Scan for the cell matching the given text and deliver its (x, y) coordinate at center. 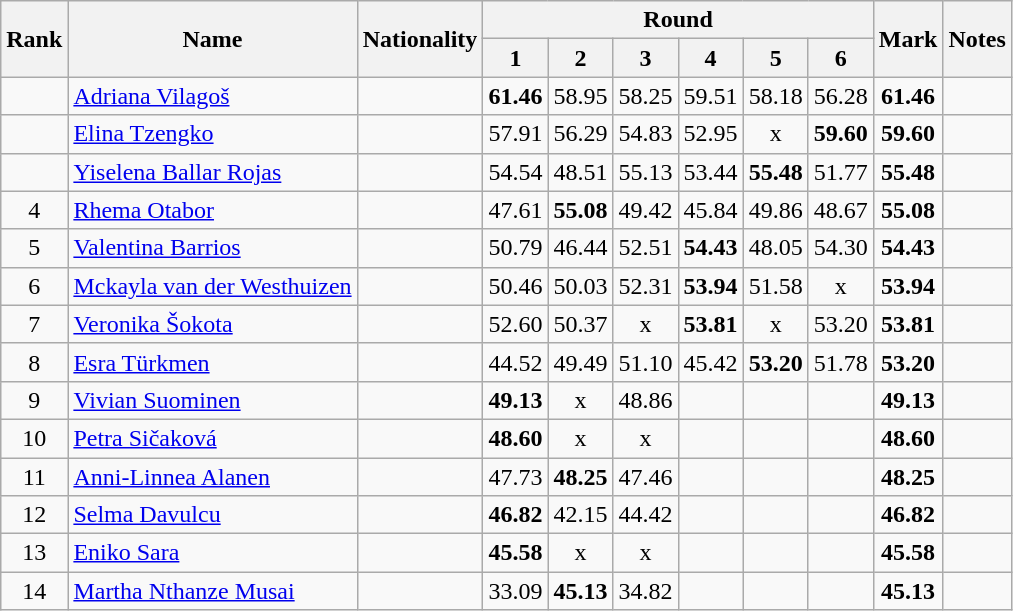
42.15 (580, 515)
Veronika Šokota (212, 324)
10 (34, 438)
Mark (908, 39)
44.42 (646, 515)
Esra Türkmen (212, 362)
57.91 (516, 134)
Valentina Barrios (212, 248)
7 (34, 324)
52.51 (646, 248)
2 (580, 58)
51.78 (840, 362)
46.44 (580, 248)
48.51 (580, 172)
Martha Nthanze Musai (212, 591)
Mckayla van der Westhuizen (212, 286)
47.73 (516, 477)
54.54 (516, 172)
12 (34, 515)
49.86 (776, 210)
55.13 (646, 172)
Notes (977, 39)
Rank (34, 39)
51.10 (646, 362)
53.44 (710, 172)
49.49 (580, 362)
58.25 (646, 96)
Rhema Otabor (212, 210)
50.03 (580, 286)
50.79 (516, 248)
Round (678, 20)
Eniko Sara (212, 553)
47.61 (516, 210)
51.58 (776, 286)
3 (646, 58)
Anni-Linnea Alanen (212, 477)
52.31 (646, 286)
54.30 (840, 248)
51.77 (840, 172)
Selma Davulcu (212, 515)
56.28 (840, 96)
50.37 (580, 324)
9 (34, 400)
56.29 (580, 134)
48.86 (646, 400)
11 (34, 477)
Petra Sičaková (212, 438)
45.84 (710, 210)
48.05 (776, 248)
13 (34, 553)
48.67 (840, 210)
50.46 (516, 286)
52.60 (516, 324)
44.52 (516, 362)
8 (34, 362)
45.42 (710, 362)
Yiselena Ballar Rojas (212, 172)
34.82 (646, 591)
54.83 (646, 134)
14 (34, 591)
58.18 (776, 96)
Elina Tzengko (212, 134)
Vivian Suominen (212, 400)
1 (516, 58)
47.46 (646, 477)
52.95 (710, 134)
Name (212, 39)
49.42 (646, 210)
33.09 (516, 591)
Adriana Vilagoš (212, 96)
58.95 (580, 96)
59.51 (710, 96)
Nationality (420, 39)
